Output the [X, Y] coordinate of the center of the cell containing the given text.  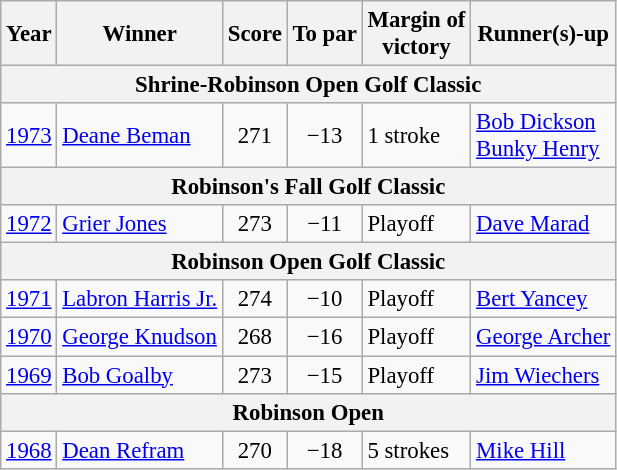
Bob Goalby [140, 375]
To par [324, 34]
Robinson Open [308, 412]
Mike Hill [544, 450]
Dave Marad [544, 224]
−16 [324, 337]
268 [256, 337]
Jim Wiechers [544, 375]
Robinson's Fall Golf Classic [308, 187]
1972 [29, 224]
Margin ofvictory [416, 34]
Shrine-Robinson Open Golf Classic [308, 85]
Dean Refram [140, 450]
−18 [324, 450]
274 [256, 299]
George Knudson [140, 337]
Year [29, 34]
Grier Jones [140, 224]
1968 [29, 450]
George Archer [544, 337]
270 [256, 450]
Score [256, 34]
271 [256, 136]
1973 [29, 136]
−13 [324, 136]
1970 [29, 337]
Bob Dickson Bunky Henry [544, 136]
Winner [140, 34]
1969 [29, 375]
−10 [324, 299]
Deane Beman [140, 136]
−15 [324, 375]
Bert Yancey [544, 299]
5 strokes [416, 450]
Robinson Open Golf Classic [308, 262]
1 stroke [416, 136]
−11 [324, 224]
Runner(s)-up [544, 34]
1971 [29, 299]
Labron Harris Jr. [140, 299]
